Provide the (X, Y) coordinate of the cell's center where the given text is located.  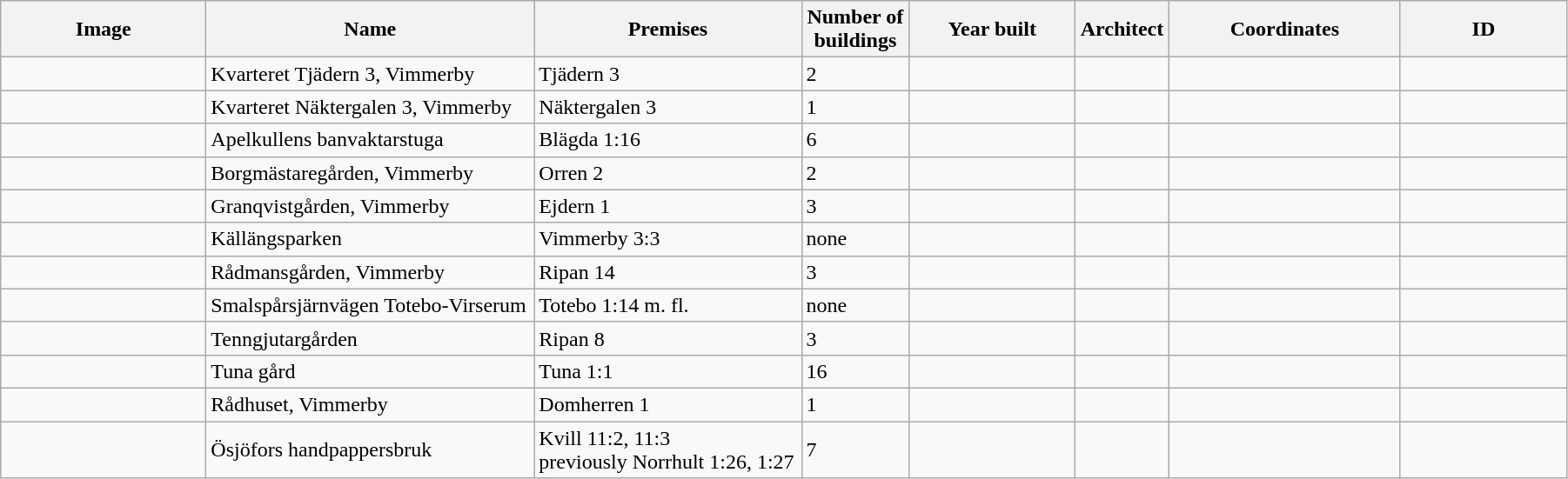
Granqvistgården, Vimmerby (371, 206)
7 (855, 449)
Rådmansgården, Vimmerby (371, 272)
Tjädern 3 (668, 74)
16 (855, 371)
Ripan 14 (668, 272)
Ösjöfors handpappersbruk (371, 449)
Tenngjutargården (371, 338)
Coordinates (1284, 30)
Architect (1122, 30)
Apelkullens banvaktarstuga (371, 140)
6 (855, 140)
Näktergalen 3 (668, 107)
Image (104, 30)
Smalspårsjärnvägen Totebo-Virserum (371, 305)
Kvarteret Näktergalen 3, Vimmerby (371, 107)
Källängsparken (371, 239)
Number ofbuildings (855, 30)
Vimmerby 3:3 (668, 239)
Name (371, 30)
Borgmästaregården, Vimmerby (371, 173)
Ripan 8 (668, 338)
Blägda 1:16 (668, 140)
Ejdern 1 (668, 206)
ID (1483, 30)
Tuna gård (371, 371)
Rådhuset, Vimmerby (371, 404)
Year built (992, 30)
Domherren 1 (668, 404)
Totebo 1:14 m. fl. (668, 305)
Kvill 11:2, 11:3previously Norrhult 1:26, 1:27 (668, 449)
Tuna 1:1 (668, 371)
Kvarteret Tjädern 3, Vimmerby (371, 74)
Premises (668, 30)
Orren 2 (668, 173)
